For the text-containing cell, return its midpoint in (x, y) coordinate format. 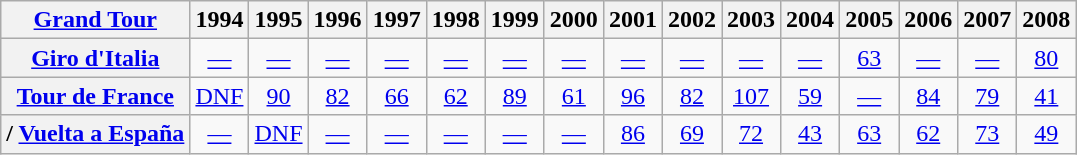
41 (1046, 96)
2003 (752, 20)
1996 (338, 20)
107 (752, 96)
Tour de France (96, 96)
90 (278, 96)
89 (514, 96)
/ Vuelta a España (96, 134)
66 (396, 96)
80 (1046, 58)
59 (810, 96)
2002 (692, 20)
61 (574, 96)
Giro d'Italia (96, 58)
Grand Tour (96, 20)
49 (1046, 134)
69 (692, 134)
1995 (278, 20)
2000 (574, 20)
2001 (632, 20)
2005 (870, 20)
2006 (928, 20)
1994 (220, 20)
1997 (396, 20)
86 (632, 134)
1999 (514, 20)
2007 (988, 20)
72 (752, 134)
1998 (456, 20)
43 (810, 134)
2008 (1046, 20)
84 (928, 96)
2004 (810, 20)
73 (988, 134)
96 (632, 96)
79 (988, 96)
